Output the (X, Y) coordinate of the center of the cell containing the given text.  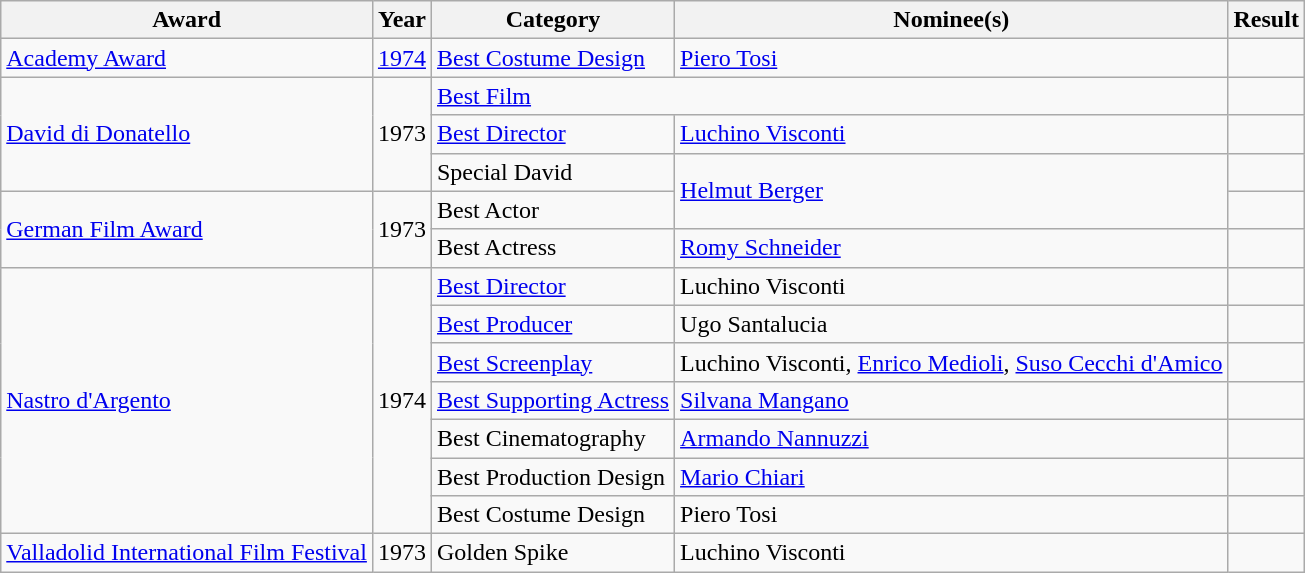
Best Actor (552, 210)
Mario Chiari (952, 477)
David di Donatello (187, 134)
Nominee(s) (952, 20)
Valladolid International Film Festival (187, 553)
Academy Award (187, 58)
Golden Spike (552, 553)
Result (1266, 20)
German Film Award (187, 229)
Helmut Berger (952, 191)
Nastro d'Argento (187, 400)
Best Screenplay (552, 362)
Best Production Design (552, 477)
Award (187, 20)
Luchino Visconti, Enrico Medioli, Suso Cecchi d'Amico (952, 362)
Romy Schneider (952, 248)
Best Film (830, 96)
Best Actress (552, 248)
Category (552, 20)
Best Producer (552, 324)
Ugo Santalucia (952, 324)
Special David (552, 172)
Silvana Mangano (952, 400)
Best Cinematography (552, 438)
Armando Nannuzzi (952, 438)
Year (402, 20)
Best Supporting Actress (552, 400)
